Identify which cell holds the provided text, then report its [x, y] central coordinate. 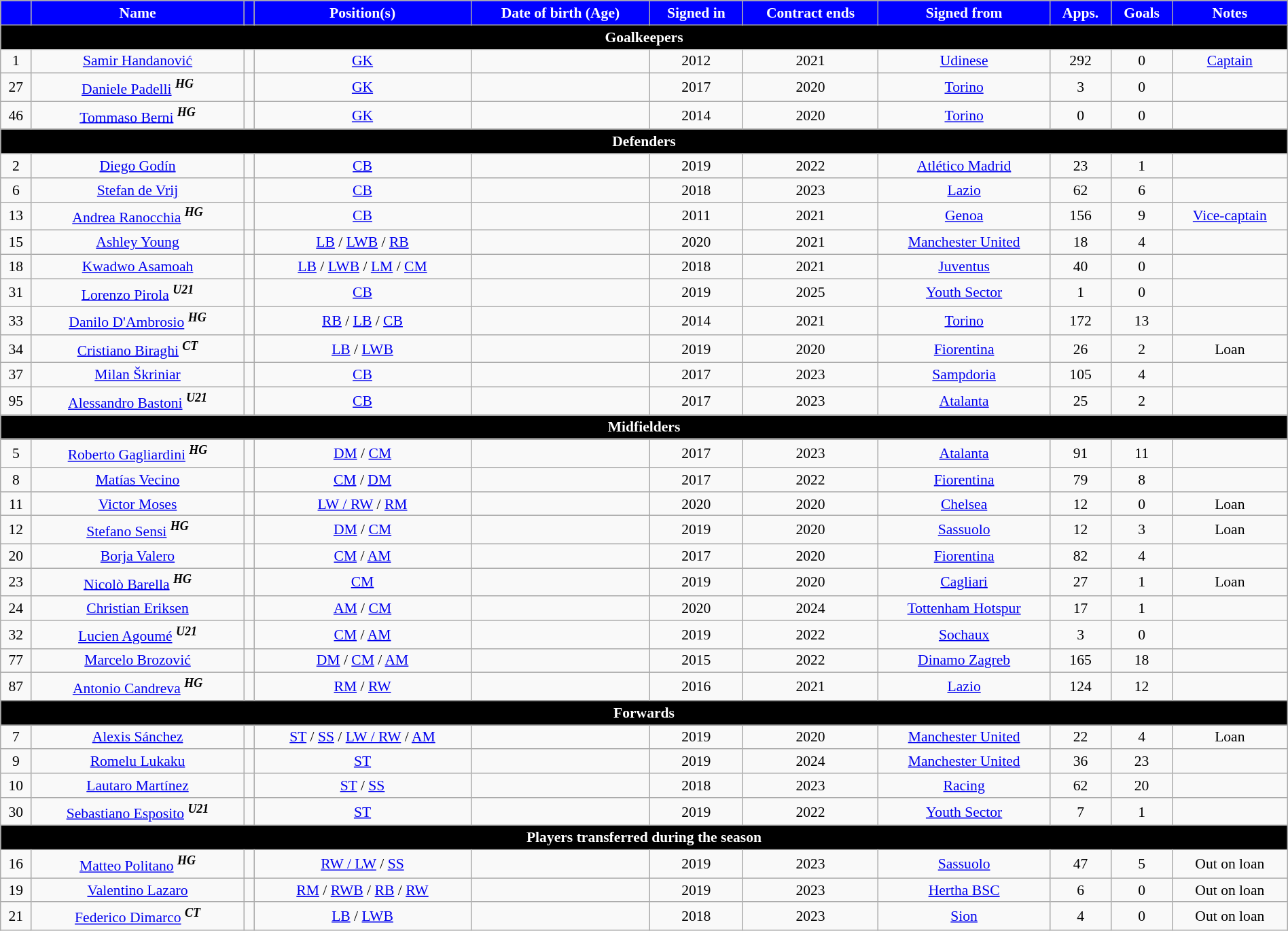
2016 [696, 686]
292 [1080, 61]
LB / LWB / LM / CM [363, 266]
25 [1080, 401]
Samir Handanović [137, 61]
Lorenzo Pirola U21 [137, 292]
21 [16, 916]
Date of birth (Age) [560, 13]
Players transferred during the season [644, 838]
Borja Valero [137, 557]
Goals [1142, 13]
15 [16, 243]
46 [16, 116]
32 [16, 635]
Milan Škriniar [137, 375]
40 [1080, 266]
2015 [696, 661]
Signed in [696, 13]
Signed from [964, 13]
Antonio Candreva HG [137, 686]
Alessandro Bastoni U21 [137, 401]
Racing [964, 786]
Nicolò Barella HG [137, 582]
Tottenham Hotspur [964, 608]
87 [16, 686]
Alexis Sánchez [137, 737]
Ashley Young [137, 243]
AM / CM [363, 608]
LW / RW / RM [363, 504]
Lautaro Martínez [137, 786]
ST / SS [363, 786]
Andrea Ranocchia HG [137, 216]
Cagliari [964, 582]
26 [1080, 349]
2011 [696, 216]
Sion [964, 916]
Matteo Politano HG [137, 864]
24 [16, 608]
Name [137, 13]
Christian Eriksen [137, 608]
Cristiano Biraghi CT [137, 349]
Stefan de Vrij [137, 190]
Marcelo Brozović [137, 661]
Kwadwo Asamoah [137, 266]
36 [1080, 762]
CM / DM [363, 480]
10 [16, 786]
17 [1080, 608]
22 [1080, 737]
RW / LW / SS [363, 864]
Tommaso Berni HG [137, 116]
DM / CM / AM [363, 661]
2025 [810, 292]
Midfielders [644, 427]
124 [1080, 686]
Dinamo Zagreb [964, 661]
Hertha BSC [964, 890]
Forwards [644, 713]
LB / LWB / RB [363, 243]
172 [1080, 321]
16 [16, 864]
Chelsea [964, 504]
Juventus [964, 266]
Stefano Sensi HG [137, 530]
47 [1080, 864]
Romelu Lukaku [137, 762]
165 [1080, 661]
19 [16, 890]
Vice-captain [1230, 216]
Genoa [964, 216]
Matías Vecino [137, 480]
CM [363, 582]
95 [16, 401]
Captain [1230, 61]
RB / LB / CB [363, 321]
Sampdoria [964, 375]
30 [16, 811]
156 [1080, 216]
Valentino Lazaro [137, 890]
Diego Godín [137, 166]
91 [1080, 454]
Atlético Madrid [964, 166]
105 [1080, 375]
Federico Dimarco CT [137, 916]
ST / SS / LW / RW / AM [363, 737]
31 [16, 292]
34 [16, 349]
82 [1080, 557]
Roberto Gagliardini HG [137, 454]
Defenders [644, 142]
Victor Moses [137, 504]
79 [1080, 480]
77 [16, 661]
Udinese [964, 61]
Contract ends [810, 13]
Lucien Agoumé U21 [137, 635]
RM / RWB / RB / RW [363, 890]
2012 [696, 61]
Sochaux [964, 635]
RM / RW [363, 686]
Apps. [1080, 13]
37 [16, 375]
Notes [1230, 13]
Sebastiano Esposito U21 [137, 811]
Daniele Padelli HG [137, 87]
33 [16, 321]
Danilo D'Ambrosio HG [137, 321]
Goalkeepers [644, 37]
Position(s) [363, 13]
